From the cell containing the given text, extract its center point as (x, y) coordinate. 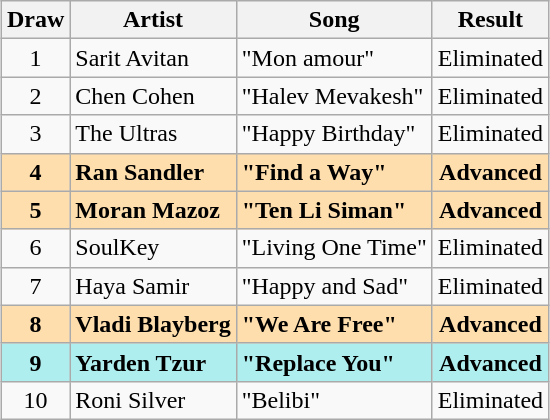
Moran Mazoz (153, 210)
2 (35, 96)
Chen Cohen (153, 96)
"Living One Time" (334, 248)
"Halev Mevakesh" (334, 96)
Yarden Tzur (153, 362)
Vladi Blayberg (153, 324)
6 (35, 248)
"Belibi" (334, 400)
SoulKey (153, 248)
"We Are Free" (334, 324)
"Ten Li Siman" (334, 210)
10 (35, 400)
"Replace You" (334, 362)
Draw (35, 20)
Ran Sandler (153, 172)
Roni Silver (153, 400)
4 (35, 172)
Haya Samir (153, 286)
8 (35, 324)
Artist (153, 20)
The Ultras (153, 134)
"Happy Birthday" (334, 134)
9 (35, 362)
"Find a Way" (334, 172)
"Happy and Sad" (334, 286)
5 (35, 210)
3 (35, 134)
Result (490, 20)
1 (35, 58)
7 (35, 286)
Song (334, 20)
Sarit Avitan (153, 58)
"Mon amour" (334, 58)
